Locate the cell with the specified text and output its [X, Y] center coordinate. 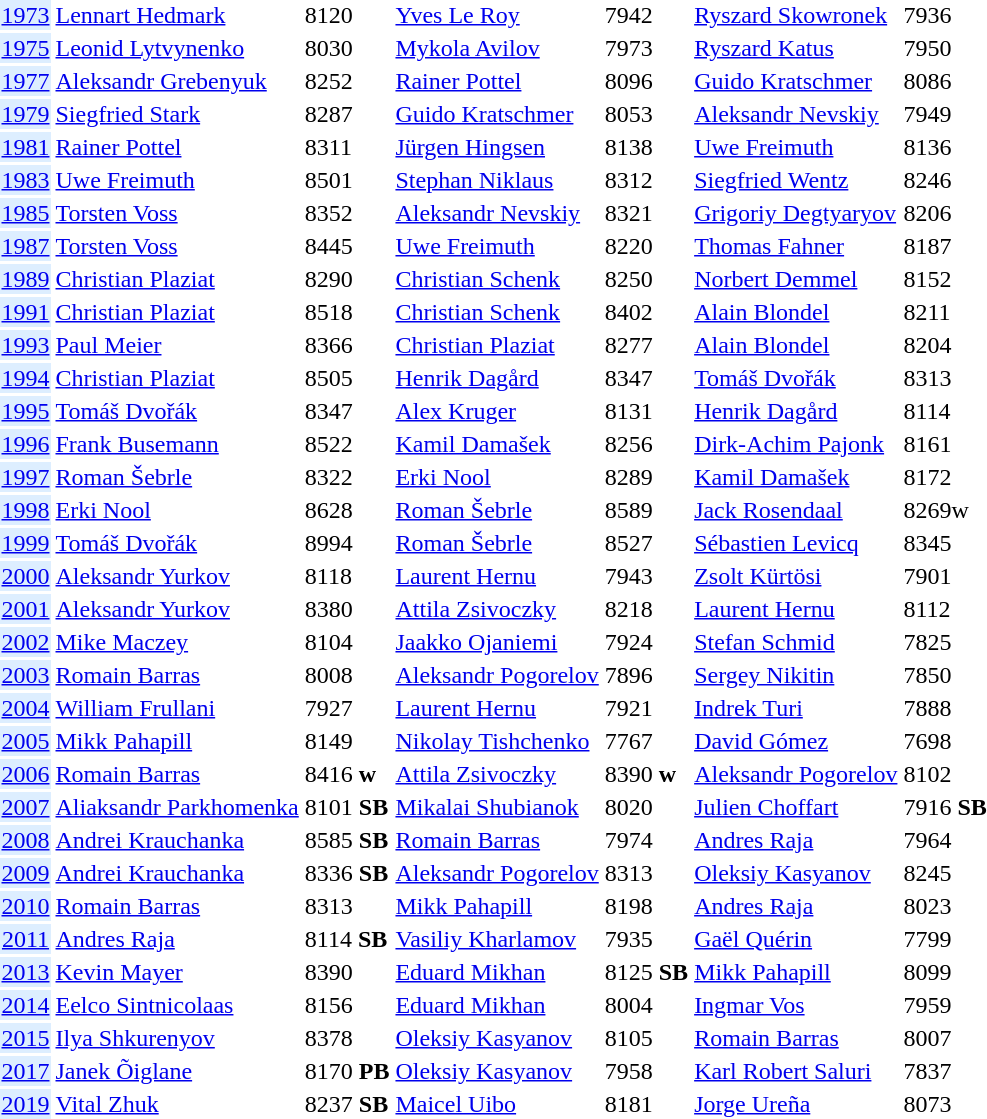
Zsolt Kürtösi [796, 576]
8138 [646, 147]
8390 w [646, 774]
8030 [347, 48]
1999 [26, 543]
Sergey Nikitin [796, 675]
8101 SB [347, 807]
Aliaksandr Parkhomenka [177, 807]
Janek Õiglane [177, 1071]
1983 [26, 180]
2014 [26, 1005]
Stephan Niklaus [497, 180]
Paul Meier [177, 345]
8118 [347, 576]
8104 [347, 642]
2002 [26, 642]
2017 [26, 1071]
Karl Robert Saluri [796, 1071]
Vasiliy Kharlamov [497, 939]
Gaël Quérin [796, 939]
8380 [347, 609]
2003 [26, 675]
2004 [26, 708]
8445 [347, 246]
Mike Maczey [177, 642]
1997 [26, 477]
1989 [26, 279]
Mikalai Shubianok [497, 807]
Aleksandr Grebenyuk [177, 81]
8149 [347, 741]
8008 [347, 675]
Dirk-Achim Pajonk [796, 444]
Nikolay Tishchenko [497, 741]
8220 [646, 246]
8311 [347, 147]
7935 [646, 939]
Thomas Fahner [796, 246]
2001 [26, 609]
8181 [646, 1104]
1981 [26, 147]
8125 SB [646, 972]
8321 [646, 213]
8585 SB [347, 840]
7943 [646, 576]
Grigoriy Degtyaryov [796, 213]
8096 [646, 81]
8277 [646, 345]
8312 [646, 180]
1991 [26, 312]
1973 [26, 15]
2007 [26, 807]
Jaakko Ojaniemi [497, 642]
Sébastien Levicq [796, 543]
8366 [347, 345]
Norbert Demmel [796, 279]
8237 SB [347, 1104]
8156 [347, 1005]
8287 [347, 114]
7896 [646, 675]
8105 [646, 1038]
1998 [26, 510]
2008 [26, 840]
Siegfried Stark [177, 114]
8170 PB [347, 1071]
8390 [347, 972]
1994 [26, 378]
8131 [646, 411]
1995 [26, 411]
7927 [347, 708]
2000 [26, 576]
8416 w [347, 774]
Jürgen Hingsen [497, 147]
Vital Zhuk [177, 1104]
Ryszard Skowronek [796, 15]
1977 [26, 81]
8322 [347, 477]
Eelco Sintnicolaas [177, 1005]
Kevin Mayer [177, 972]
8256 [646, 444]
8501 [347, 180]
8505 [347, 378]
Leonid Lytvynenko [177, 48]
7767 [646, 741]
Stefan Schmid [796, 642]
2006 [26, 774]
1979 [26, 114]
2019 [26, 1104]
8053 [646, 114]
Maicel Uibo [497, 1104]
8020 [646, 807]
1985 [26, 213]
8527 [646, 543]
Jack Rosendaal [796, 510]
Alex Kruger [497, 411]
Siegfried Wentz [796, 180]
8994 [347, 543]
Ilya Shkurenyov [177, 1038]
8352 [347, 213]
7958 [646, 1071]
Ryszard Katus [796, 48]
2011 [26, 939]
7942 [646, 15]
8250 [646, 279]
7924 [646, 642]
David Gómez [796, 741]
8198 [646, 906]
8336 SB [347, 873]
7973 [646, 48]
2010 [26, 906]
8589 [646, 510]
2013 [26, 972]
William Frullani [177, 708]
Indrek Turi [796, 708]
1987 [26, 246]
2009 [26, 873]
Mykola Avilov [497, 48]
Jorge Ureña [796, 1104]
8004 [646, 1005]
1993 [26, 345]
2015 [26, 1038]
8628 [347, 510]
7921 [646, 708]
Lennart Hedmark [177, 15]
7974 [646, 840]
1996 [26, 444]
8289 [646, 477]
2005 [26, 741]
8114 SB [347, 939]
8290 [347, 279]
8518 [347, 312]
8402 [646, 312]
8378 [347, 1038]
1975 [26, 48]
Yves Le Roy [497, 15]
8120 [347, 15]
Ingmar Vos [796, 1005]
Frank Busemann [177, 444]
Julien Choffart [796, 807]
8252 [347, 81]
8218 [646, 609]
8522 [347, 444]
